Return the (x, y) coordinate for the center point of the cell that contains the specified text.  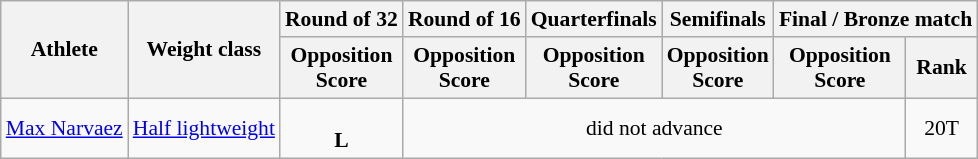
Quarterfinals (594, 19)
Final / Bronze match (876, 19)
Round of 32 (342, 19)
Half lightweight (204, 128)
did not advance (654, 128)
Weight class (204, 50)
Round of 16 (464, 19)
Semifinals (718, 19)
Max Narvaez (64, 128)
Rank (942, 68)
20T (942, 128)
L (342, 128)
Athlete (64, 50)
